Output the (x, y) coordinate of the center of the cell containing the given text.  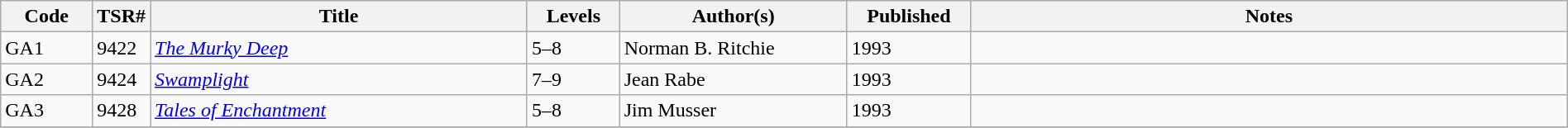
7–9 (573, 79)
Levels (573, 17)
The Murky Deep (339, 48)
9422 (122, 48)
Title (339, 17)
9428 (122, 111)
GA2 (46, 79)
Notes (1269, 17)
Code (46, 17)
Jim Musser (733, 111)
Jean Rabe (733, 79)
Published (908, 17)
Swamplight (339, 79)
Author(s) (733, 17)
Tales of Enchantment (339, 111)
GA3 (46, 111)
Norman B. Ritchie (733, 48)
9424 (122, 79)
GA1 (46, 48)
TSR# (122, 17)
